Determine the (x, y) coordinate at the center of the cell enclosing the given text.  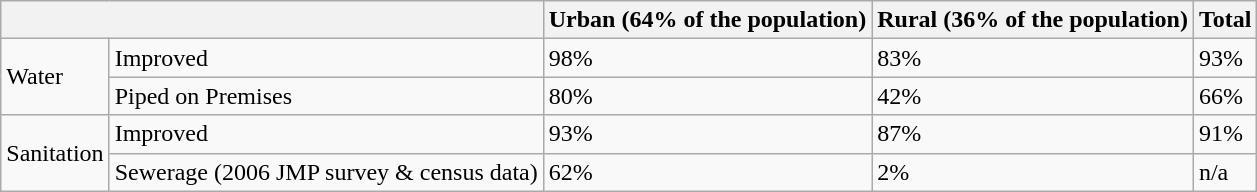
42% (1033, 96)
Urban (64% of the population) (707, 20)
83% (1033, 58)
Total (1225, 20)
Rural (36% of the population) (1033, 20)
Sanitation (55, 153)
98% (707, 58)
87% (1033, 134)
Piped on Premises (326, 96)
Water (55, 77)
n/a (1225, 172)
66% (1225, 96)
2% (1033, 172)
91% (1225, 134)
80% (707, 96)
62% (707, 172)
Sewerage (2006 JMP survey & census data) (326, 172)
